Provide the (x, y) coordinate of the cell's center where the given text is located.  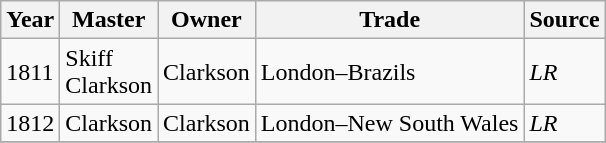
Year (30, 20)
1812 (30, 123)
Trade (390, 20)
London–New South Wales (390, 123)
London–Brazils (390, 72)
Source (564, 20)
Master (109, 20)
1811 (30, 72)
Owner (207, 20)
SkiffClarkson (109, 72)
